From the cell containing the given text, extract its center point as (x, y) coordinate. 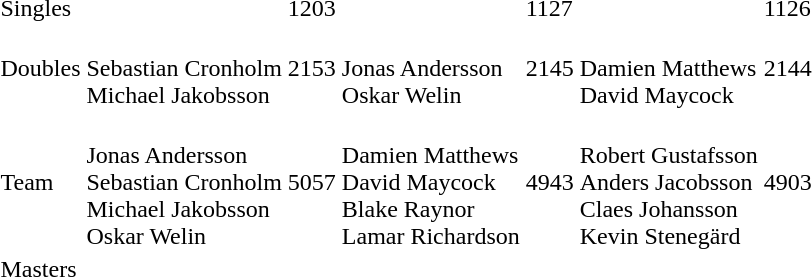
2153 (312, 68)
2145 (550, 68)
4943 (550, 182)
Sebastian CronholmMichael Jakobsson (184, 68)
Jonas AnderssonOskar Welin (430, 68)
Damien MatthewsDavid Maycock (668, 68)
Damien MatthewsDavid MaycockBlake RaynorLamar Richardson (430, 182)
Robert GustafssonAnders JacobssonClaes JohanssonKevin Stenegärd (668, 182)
Jonas AnderssonSebastian CronholmMichael JakobssonOskar Welin (184, 182)
5057 (312, 182)
